From the cell containing the given text, extract its center point as (X, Y) coordinate. 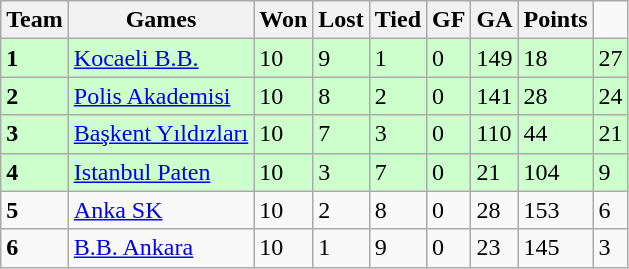
145 (556, 248)
B.B. Ankara (160, 248)
18 (556, 58)
27 (610, 58)
5 (35, 210)
104 (556, 172)
44 (556, 134)
4 (35, 172)
Tied (398, 20)
23 (494, 248)
141 (494, 96)
110 (494, 134)
GA (494, 20)
Polis Akademisi (160, 96)
Anka SK (160, 210)
153 (556, 210)
Won (284, 20)
Team (35, 20)
Games (160, 20)
24 (610, 96)
Istanbul Paten (160, 172)
Başkent Yıldızları (160, 134)
Points (556, 20)
149 (494, 58)
GF (449, 20)
Kocaeli B.B. (160, 58)
Lost (341, 20)
